Identify which cell holds the provided text, then report its (X, Y) central coordinate. 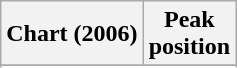
Peakposition (189, 34)
Chart (2006) (72, 34)
